Find where the given text appears and provide that cell's center as (X, Y) coordinate. 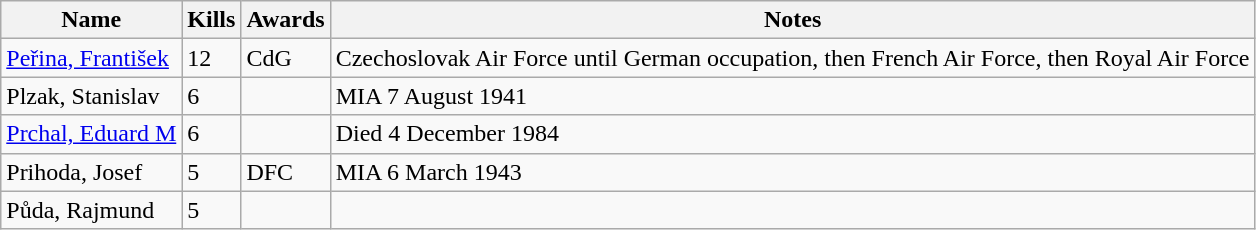
Plzak, Stanislav (92, 96)
Prchal, Eduard M (92, 134)
MIA 6 March 1943 (792, 172)
DFC (286, 172)
Kills (212, 20)
Půda, Rajmund (92, 210)
Awards (286, 20)
Peřina, František (92, 58)
Name (92, 20)
CdG (286, 58)
Notes (792, 20)
Czechoslovak Air Force until German occupation, then French Air Force, then Royal Air Force (792, 58)
Prihoda, Josef (92, 172)
Died 4 December 1984 (792, 134)
MIA 7 August 1941 (792, 96)
12 (212, 58)
